For the text-containing cell, return its midpoint in [x, y] coordinate format. 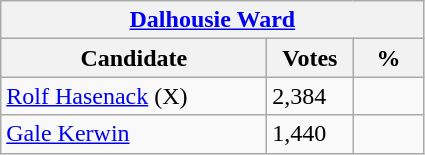
2,384 [310, 96]
1,440 [310, 134]
Gale Kerwin [134, 134]
Candidate [134, 58]
Dalhousie Ward [212, 20]
% [388, 58]
Rolf Hasenack (X) [134, 96]
Votes [310, 58]
